For the text-containing cell, return its midpoint in (X, Y) coordinate format. 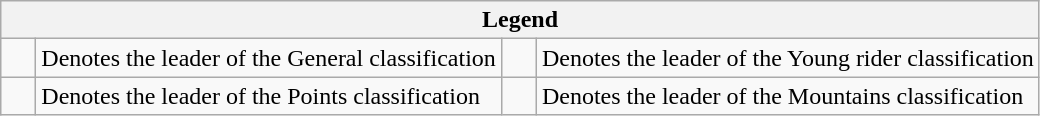
Denotes the leader of the Mountains classification (788, 96)
Denotes the leader of the Points classification (269, 96)
Denotes the leader of the General classification (269, 58)
Denotes the leader of the Young rider classification (788, 58)
Legend (520, 20)
